Output the (x, y) coordinate of the center of the cell containing the given text.  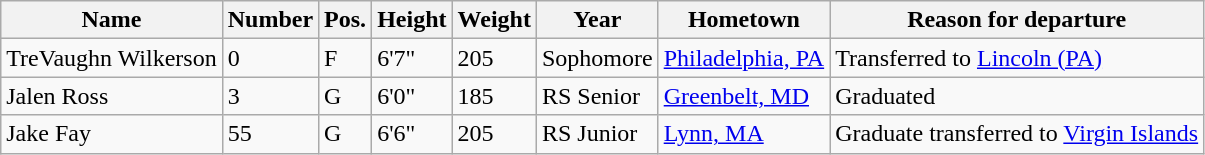
Graduated (1017, 96)
6'7" (412, 58)
Sophomore (597, 58)
Height (412, 20)
Weight (494, 20)
0 (270, 58)
TreVaughn Wilkerson (112, 58)
Philadelphia, PA (744, 58)
RS Senior (597, 96)
185 (494, 96)
Greenbelt, MD (744, 96)
RS Junior (597, 134)
Graduate transferred to Virgin Islands (1017, 134)
Transferred to Lincoln (PA) (1017, 58)
Year (597, 20)
Number (270, 20)
6'0" (412, 96)
6'6" (412, 134)
55 (270, 134)
F (346, 58)
Hometown (744, 20)
Lynn, MA (744, 134)
Pos. (346, 20)
3 (270, 96)
Jake Fay (112, 134)
Jalen Ross (112, 96)
Name (112, 20)
Reason for departure (1017, 20)
